Detect which cell encompasses the target text, then output its [x, y] center coordinate. 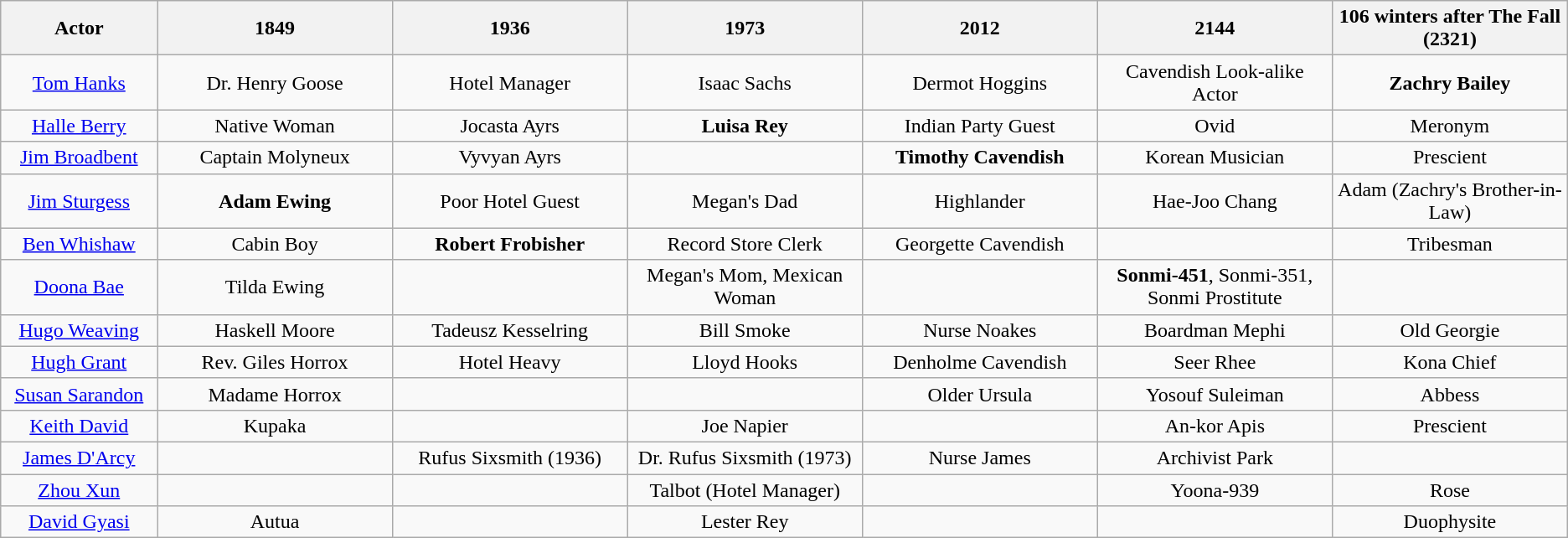
Hugo Weaving [79, 330]
Jocasta Ayrs [509, 126]
Megan's Mom, Mexican Woman [745, 287]
Tilda Ewing [275, 287]
Kupaka [275, 426]
Cabin Boy [275, 244]
Nurse James [980, 458]
Actor [79, 28]
Madame Horrox [275, 394]
Zachry Bailey [1451, 82]
Autua [275, 522]
Denholme Cavendish [980, 362]
Susan Sarandon [79, 394]
Lloyd Hooks [745, 362]
David Gyasi [79, 522]
Yosouf Suleiman [1215, 394]
Kona Chief [1451, 362]
Poor Hotel Guest [509, 201]
Sonmi-451, Sonmi-351, Sonmi Prostitute [1215, 287]
Meronym [1451, 126]
Hotel Manager [509, 82]
Hugh Grant [79, 362]
Adam Ewing [275, 201]
Lester Rey [745, 522]
Haskell Moore [275, 330]
Isaac Sachs [745, 82]
Duophysite [1451, 522]
106 winters after The Fall (2321) [1451, 28]
Doona Bae [79, 287]
Hotel Heavy [509, 362]
2012 [980, 28]
Vyvyan Ayrs [509, 158]
Talbot (Hotel Manager) [745, 490]
Joe Napier [745, 426]
Rose [1451, 490]
An-kor Apis [1215, 426]
Bill Smoke [745, 330]
Rufus Sixsmith (1936) [509, 458]
1936 [509, 28]
Tom Hanks [79, 82]
Archivist Park [1215, 458]
Jim Sturgess [79, 201]
Tribesman [1451, 244]
Indian Party Guest [980, 126]
Dermot Hoggins [980, 82]
Georgette Cavendish [980, 244]
Timothy Cavendish [980, 158]
Halle Berry [79, 126]
Yoona-939 [1215, 490]
Highlander [980, 201]
Dr. Henry Goose [275, 82]
Keith David [79, 426]
Captain Molyneux [275, 158]
Ovid [1215, 126]
Old Georgie [1451, 330]
Robert Frobisher [509, 244]
Dr. Rufus Sixsmith (1973) [745, 458]
Hae-Joo Chang [1215, 201]
1973 [745, 28]
Tadeusz Kesselring [509, 330]
Rev. Giles Horrox [275, 362]
Korean Musician [1215, 158]
Zhou Xun [79, 490]
Seer Rhee [1215, 362]
James D'Arcy [79, 458]
Adam (Zachry's Brother-in-Law) [1451, 201]
Cavendish Look-alike Actor [1215, 82]
2144 [1215, 28]
Record Store Clerk [745, 244]
Boardman Mephi [1215, 330]
Native Woman [275, 126]
Older Ursula [980, 394]
Nurse Noakes [980, 330]
Ben Whishaw [79, 244]
Abbess [1451, 394]
Megan's Dad [745, 201]
Luisa Rey [745, 126]
Jim Broadbent [79, 158]
1849 [275, 28]
